Search for the cell housing the specified text and yield its (X, Y) center coordinate. 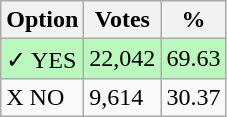
X NO (42, 97)
30.37 (194, 97)
9,614 (122, 97)
% (194, 20)
22,042 (122, 59)
69.63 (194, 59)
✓ YES (42, 59)
Votes (122, 20)
Option (42, 20)
